For the text-containing cell, return its midpoint in [X, Y] coordinate format. 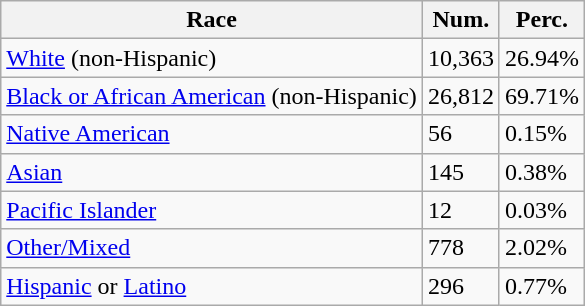
Hispanic or Latino [212, 286]
Other/Mixed [212, 248]
Black or African American (non-Hispanic) [212, 96]
26.94% [542, 58]
0.03% [542, 210]
0.77% [542, 286]
0.38% [542, 172]
Race [212, 20]
Native American [212, 134]
56 [460, 134]
Asian [212, 172]
69.71% [542, 96]
145 [460, 172]
10,363 [460, 58]
Perc. [542, 20]
296 [460, 286]
Num. [460, 20]
2.02% [542, 248]
White (non-Hispanic) [212, 58]
Pacific Islander [212, 210]
12 [460, 210]
0.15% [542, 134]
778 [460, 248]
26,812 [460, 96]
